Extract the [x, y] coordinate from the center of the cell holding the provided text.  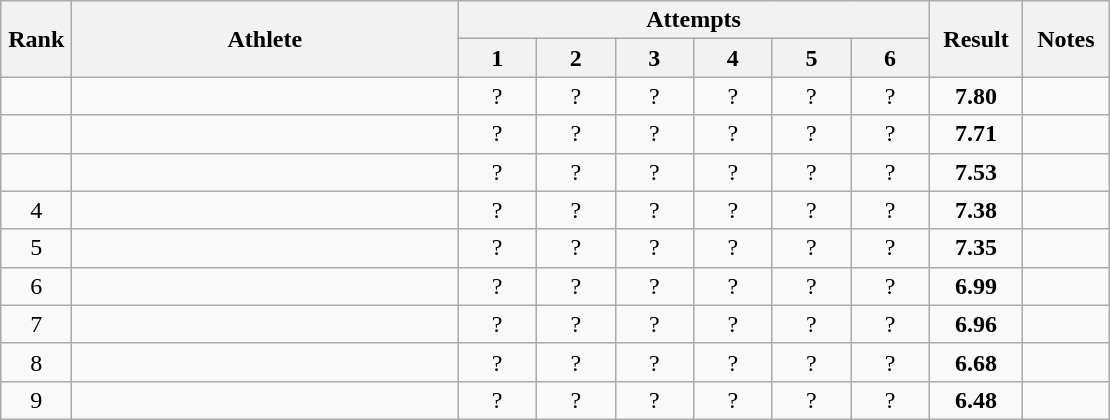
7.53 [976, 172]
7 [36, 324]
8 [36, 362]
2 [576, 58]
3 [654, 58]
Notes [1066, 39]
6.99 [976, 286]
7.38 [976, 210]
6.68 [976, 362]
9 [36, 400]
7.35 [976, 248]
1 [498, 58]
7.80 [976, 96]
7.71 [976, 134]
Athlete [265, 39]
Result [976, 39]
6.96 [976, 324]
6.48 [976, 400]
Attempts [694, 20]
Rank [36, 39]
